Extract the (X, Y) coordinate from the center of the cell holding the provided text.  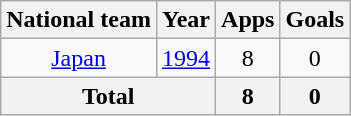
1994 (186, 58)
Apps (248, 20)
Goals (315, 20)
Total (108, 96)
Japan (79, 58)
Year (186, 20)
National team (79, 20)
